Extract the (x, y) coordinate from the center of the cell holding the provided text.  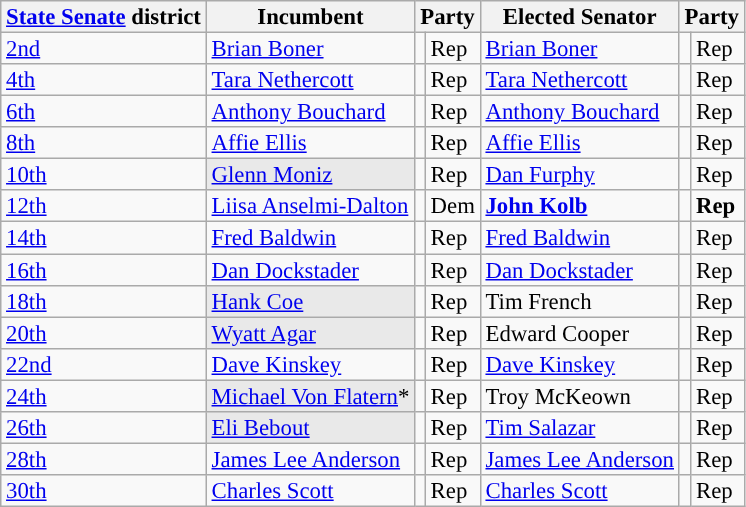
20th (104, 333)
Tim French (580, 301)
State Senate district (104, 17)
10th (104, 175)
Michael Von Flatern* (310, 396)
4th (104, 80)
2nd (104, 49)
8th (104, 143)
Hank Coe (310, 301)
18th (104, 301)
30th (104, 491)
22nd (104, 364)
Dan Furphy (580, 175)
24th (104, 396)
Dem (452, 206)
28th (104, 459)
12th (104, 206)
John Kolb (580, 206)
Tim Salazar (580, 428)
Eli Bebout (310, 428)
14th (104, 238)
Elected Senator (580, 17)
Glenn Moniz (310, 175)
Edward Cooper (580, 333)
6th (104, 112)
Incumbent (310, 17)
Liisa Anselmi-Dalton (310, 206)
Troy McKeown (580, 396)
16th (104, 270)
Wyatt Agar (310, 333)
26th (104, 428)
